Capture the cell that displays the provided text and extract its (x, y) central coordinate. 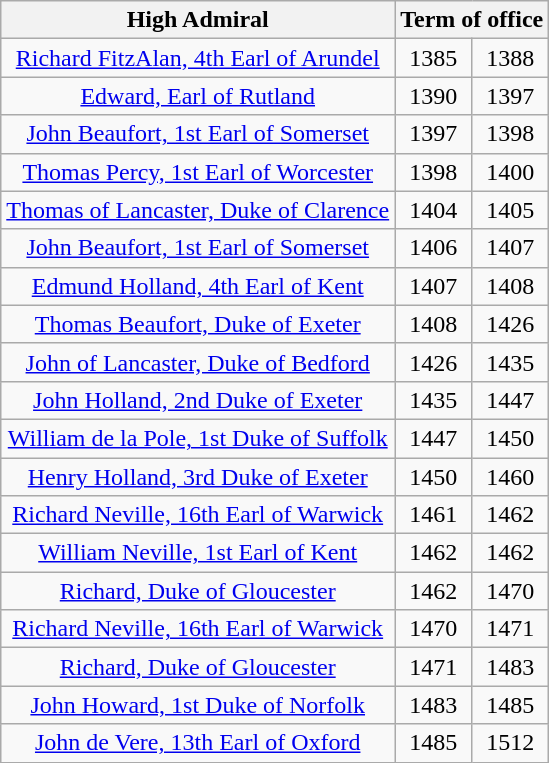
Edmund Holland, 4th Earl of Kent (198, 286)
Thomas Percy, 1st Earl of Worcester (198, 172)
Thomas Beaufort, Duke of Exeter (198, 324)
Term of office (472, 20)
John Howard, 1st Duke of Norfolk (198, 705)
High Admiral (198, 20)
1461 (434, 515)
Edward, Earl of Rutland (198, 96)
1385 (434, 58)
Richard FitzAlan, 4th Earl of Arundel (198, 58)
1388 (510, 58)
William de la Pole, 1st Duke of Suffolk (198, 438)
John Holland, 2nd Duke of Exeter (198, 400)
1460 (510, 477)
1406 (434, 248)
1404 (434, 210)
John of Lancaster, Duke of Bedford (198, 362)
1400 (510, 172)
Henry Holland, 3rd Duke of Exeter (198, 477)
Thomas of Lancaster, Duke of Clarence (198, 210)
William Neville, 1st Earl of Kent (198, 553)
1405 (510, 210)
John de Vere, 13th Earl of Oxford (198, 743)
1512 (510, 743)
1390 (434, 96)
